Capture the cell that displays the provided text and extract its [X, Y] central coordinate. 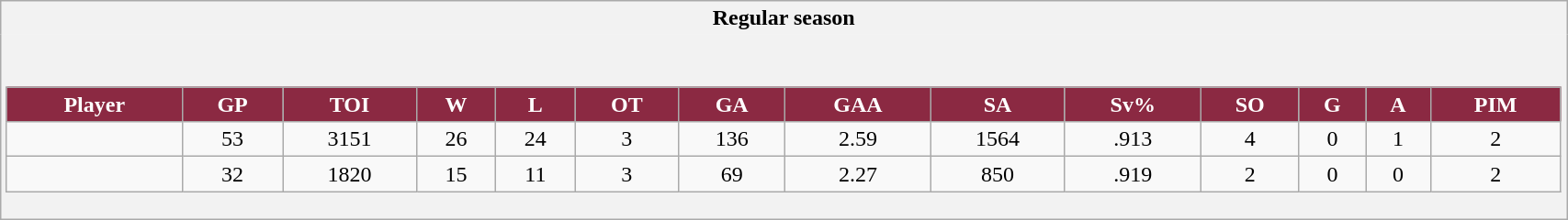
53 [231, 139]
4 [1250, 139]
11 [536, 174]
Player [94, 104]
24 [536, 139]
G [1332, 104]
1564 [998, 139]
15 [456, 174]
Sv% [1134, 104]
.919 [1134, 174]
GP [231, 104]
SA [998, 104]
2.27 [858, 174]
2.59 [858, 139]
GAA [858, 104]
1820 [350, 174]
Player GP TOI W L OT GA GAA SA Sv% SO G A PIM 53 3151 26 24 3 136 2.59 1564 .913 4 0 1 2 32 1820 15 11 3 69 2.27 850 .919 2 0 0 2 [784, 126]
OT [626, 104]
TOI [350, 104]
3151 [350, 139]
136 [732, 139]
32 [231, 174]
.913 [1134, 139]
GA [732, 104]
1 [1398, 139]
SO [1250, 104]
A [1398, 104]
26 [456, 139]
69 [732, 174]
850 [998, 174]
Regular season [784, 18]
L [536, 104]
W [456, 104]
PIM [1495, 104]
